Output the (X, Y) coordinate of the center of the cell containing the given text.  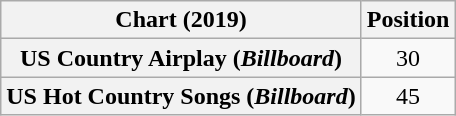
30 (408, 58)
Position (408, 20)
Chart (2019) (181, 20)
US Country Airplay (Billboard) (181, 58)
45 (408, 96)
US Hot Country Songs (Billboard) (181, 96)
